Detect which cell encompasses the target text, then output its [X, Y] center coordinate. 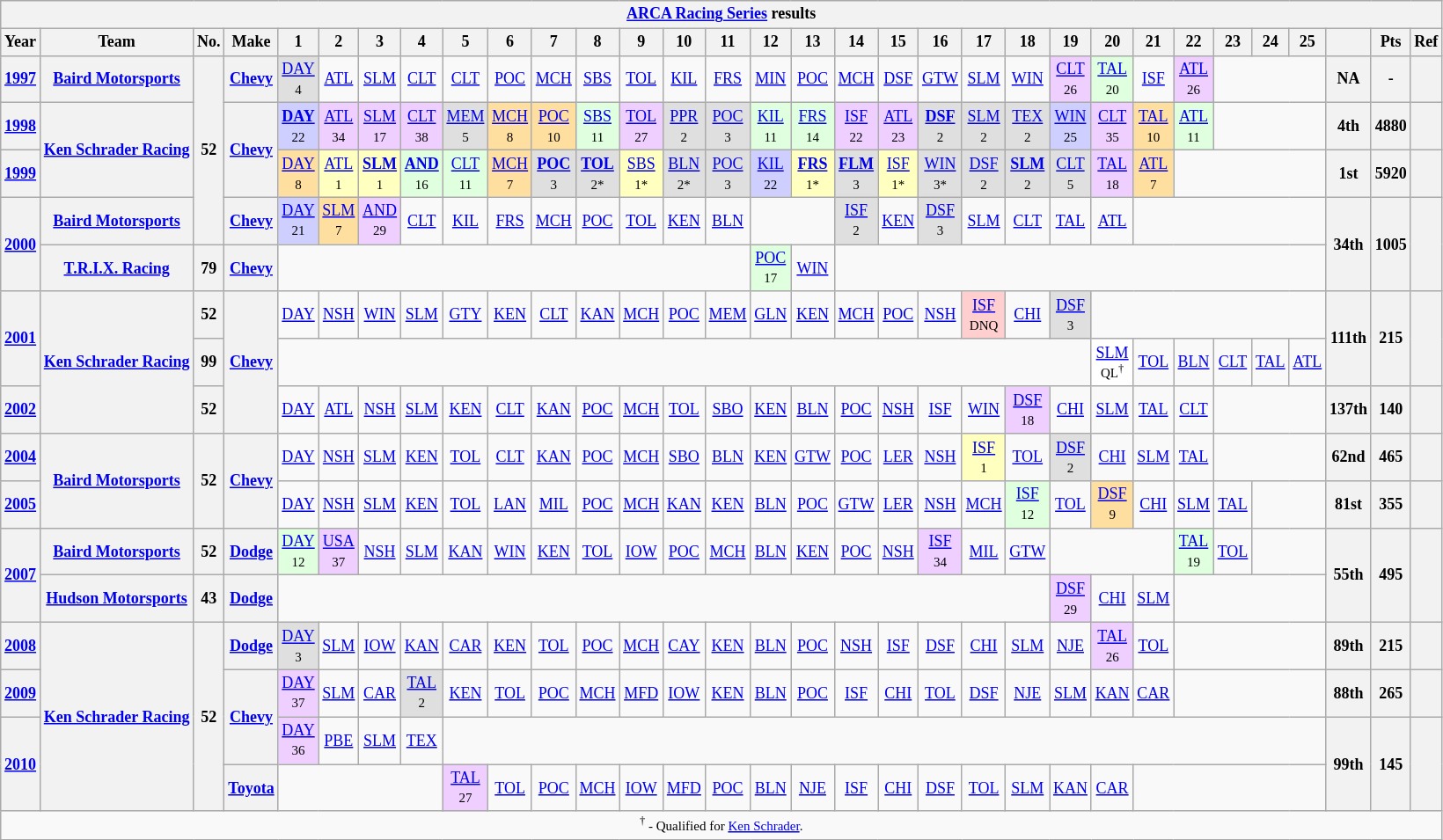
GLN [771, 315]
89th [1349, 646]
SBS 1* [641, 173]
DAY 4 [298, 79]
TAL 20 [1112, 79]
14 [856, 42]
CLT 38 [421, 127]
21 [1154, 42]
24 [1271, 42]
ATL 23 [898, 127]
ISF 12 [1028, 505]
CLT 11 [465, 173]
DAY 36 [298, 741]
DAY 12 [298, 551]
WIN 25 [1071, 127]
MEM [728, 315]
7 [553, 42]
DSF 29 [1071, 599]
5 [465, 42]
TAL 26 [1112, 646]
5920 [1390, 173]
99 [209, 362]
2004 [21, 457]
USA 37 [339, 551]
55th [1349, 575]
Hudson Motorsports [116, 599]
4880 [1390, 127]
DAY 22 [298, 127]
ISF DNQ [984, 315]
1005 [1390, 245]
16 [941, 42]
2001 [21, 339]
DAY 21 [298, 221]
ISF 1* [898, 173]
ATL 7 [1154, 173]
TEX [421, 741]
495 [1390, 575]
LAN [510, 505]
140 [1390, 410]
3 [380, 42]
POC 17 [771, 268]
4 [421, 42]
1999 [21, 173]
DSF 9 [1112, 505]
25 [1307, 42]
2002 [21, 410]
TAL 27 [465, 788]
TAL 2 [421, 693]
10 [685, 42]
4th [1349, 127]
SBS 11 [597, 127]
DAY 8 [298, 173]
TAL 18 [1112, 173]
465 [1390, 457]
AND 29 [380, 221]
ISF 2 [856, 221]
FRS 1* [813, 173]
62nd [1349, 457]
CLT 26 [1071, 79]
MEM 5 [465, 127]
2010 [21, 763]
BLN 2* [685, 173]
79 [209, 268]
PBE [339, 741]
2008 [21, 646]
CLT 35 [1112, 127]
SBS [597, 79]
13 [813, 42]
TOL 2* [597, 173]
15 [898, 42]
MCH 7 [510, 173]
265 [1390, 693]
1998 [21, 127]
Year [21, 42]
2 [339, 42]
111th [1349, 339]
ISF 1 [984, 457]
1997 [21, 79]
ISF 34 [941, 551]
2005 [21, 505]
Toyota [252, 788]
ATL 26 [1194, 79]
17 [984, 42]
DAY 37 [298, 693]
TAL 10 [1154, 127]
POC 10 [553, 127]
MCH 8 [510, 127]
Ref [1426, 42]
PPR 2 [685, 127]
KIL 22 [771, 173]
11 [728, 42]
2000 [21, 245]
KIL 11 [771, 127]
FLM 3 [856, 173]
Make [252, 42]
18 [1028, 42]
145 [1390, 763]
2009 [21, 693]
99th [1349, 763]
ATL 1 [339, 173]
TAL 19 [1194, 551]
SLM 1 [380, 173]
SLM QL† [1112, 362]
T.R.I.X. Racing [116, 268]
FRS 14 [813, 127]
1 [298, 42]
12 [771, 42]
MIN [771, 79]
ISF 22 [856, 127]
81st [1349, 505]
6 [510, 42]
TOL 27 [641, 127]
8 [597, 42]
ARCA Racing Series results [721, 14]
† - Qualified for Ken Schrader. [721, 825]
No. [209, 42]
Pts [1390, 42]
34th [1349, 245]
CLT 5 [1071, 173]
ATL 11 [1194, 127]
Team [116, 42]
88th [1349, 693]
SLM 7 [339, 221]
22 [1194, 42]
137th [1349, 410]
DAY 3 [298, 646]
1st [1349, 173]
CAY [685, 646]
ATL 34 [339, 127]
AND 16 [421, 173]
43 [209, 599]
TEX 2 [1028, 127]
9 [641, 42]
GTY [465, 315]
SLM 17 [380, 127]
23 [1232, 42]
2007 [21, 575]
DSF 18 [1028, 410]
355 [1390, 505]
NA [1349, 79]
WIN 3* [941, 173]
20 [1112, 42]
19 [1071, 42]
- [1390, 79]
